Find where the given text appears and provide that cell's center as [x, y] coordinate. 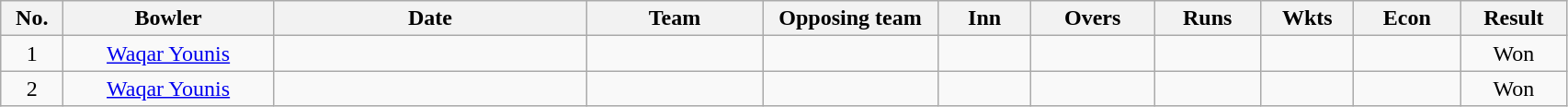
2 [32, 89]
Date [430, 18]
Econ [1407, 18]
Inn [985, 18]
Opposing team [851, 18]
Overs [1093, 18]
1 [32, 53]
Result [1514, 18]
Runs [1208, 18]
No. [32, 18]
Bowler [169, 18]
Wkts [1307, 18]
Team [675, 18]
